Scan for the cell matching the given text and deliver its (x, y) coordinate at center. 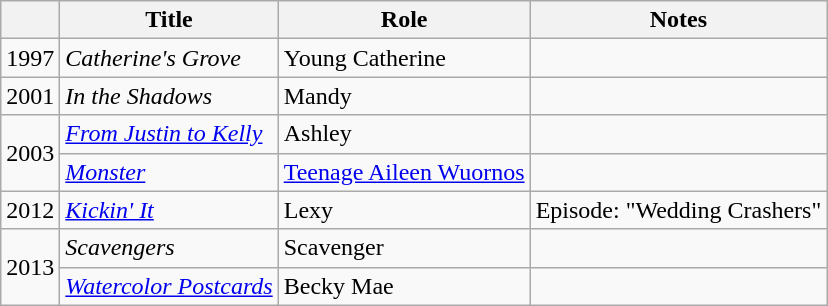
Mandy (404, 96)
Catherine's Grove (169, 58)
1997 (30, 58)
Scavengers (169, 248)
Teenage Aileen Wuornos (404, 172)
Watercolor Postcards (169, 286)
Title (169, 20)
Scavenger (404, 248)
Young Catherine (404, 58)
Lexy (404, 210)
Ashley (404, 134)
2001 (30, 96)
Kickin' It (169, 210)
Becky Mae (404, 286)
2012 (30, 210)
Notes (678, 20)
From Justin to Kelly (169, 134)
2013 (30, 267)
Role (404, 20)
2003 (30, 153)
Monster (169, 172)
In the Shadows (169, 96)
Episode: "Wedding Crashers" (678, 210)
